Search for the cell housing the specified text and yield its (x, y) center coordinate. 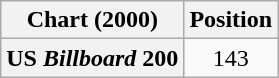
US Billboard 200 (92, 58)
Position (231, 20)
Chart (2000) (92, 20)
143 (231, 58)
